Return the [x, y] coordinate for the center point of the cell that contains the specified text.  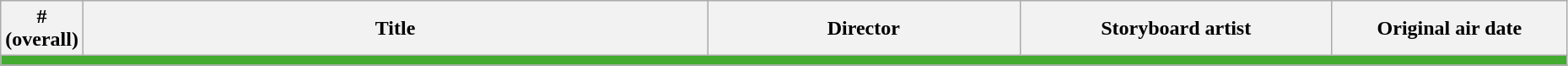
Director [864, 29]
#(overall) [42, 29]
Original air date [1449, 29]
Title [395, 29]
Storyboard artist [1176, 29]
